Output the [x, y] coordinate of the center of the cell containing the given text.  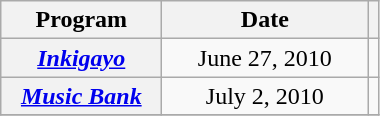
Inkigayo [82, 58]
Date [265, 20]
Music Bank [82, 96]
Program [82, 20]
June 27, 2010 [265, 58]
July 2, 2010 [265, 96]
